Return the (X, Y) coordinate for the center point of the cell that contains the specified text.  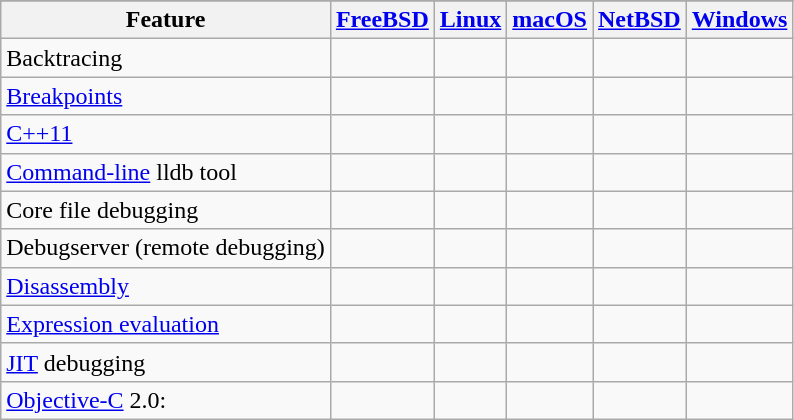
NetBSD (639, 20)
Objective-C 2.0: (166, 400)
Breakpoints (166, 96)
Command-line lldb tool (166, 172)
Linux (470, 20)
Feature (166, 20)
Expression evaluation (166, 324)
Backtracing (166, 58)
C++11 (166, 134)
Windows (740, 20)
Debugserver (remote debugging) (166, 248)
Core file debugging (166, 210)
macOS (550, 20)
JIT debugging (166, 362)
FreeBSD (382, 20)
Disassembly (166, 286)
